Output the (x, y) coordinate of the center of the cell containing the given text.  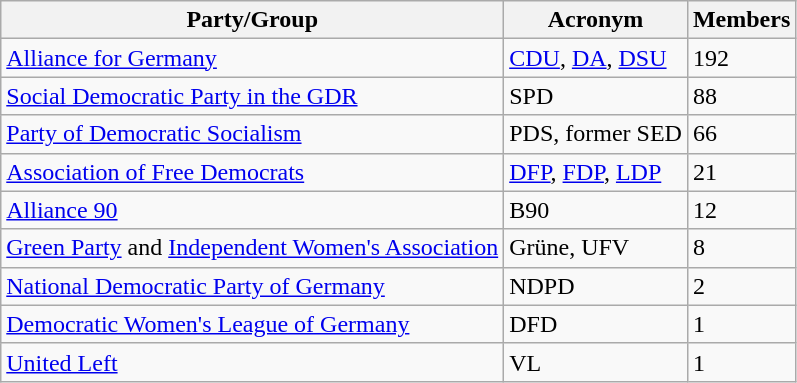
Alliance 90 (252, 210)
Grüne, UFV (596, 248)
12 (741, 210)
Social Democratic Party in the GDR (252, 96)
8 (741, 248)
2 (741, 286)
192 (741, 58)
VL (596, 362)
United Left (252, 362)
NDPD (596, 286)
Green Party and Independent Women's Association (252, 248)
88 (741, 96)
Members (741, 20)
DFP, FDP, LDP (596, 172)
DFD (596, 324)
Party of Democratic Socialism (252, 134)
B90 (596, 210)
PDS, former SED (596, 134)
21 (741, 172)
66 (741, 134)
Alliance for Germany (252, 58)
SPD (596, 96)
Association of Free Democrats (252, 172)
National Democratic Party of Germany (252, 286)
Democratic Women's League of Germany (252, 324)
CDU, DA, DSU (596, 58)
Acronym (596, 20)
Party/Group (252, 20)
